Provide the (x, y) coordinate of the cell's center where the given text is located.  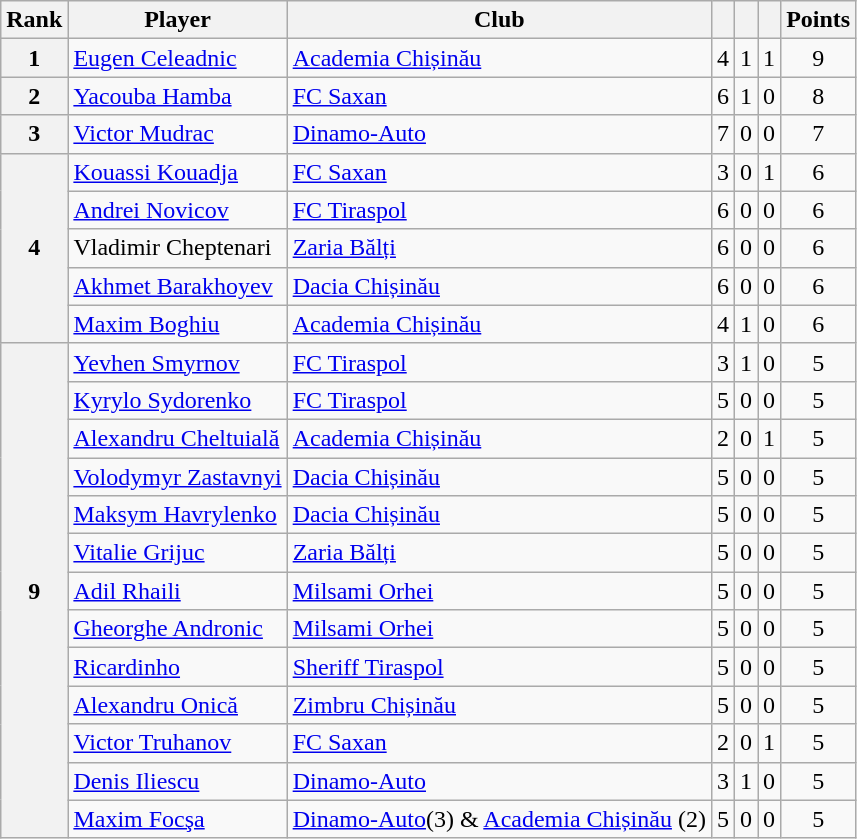
Denis Iliescu (178, 781)
Rank (34, 20)
Victor Mudrac (178, 134)
Points (818, 20)
Player (178, 20)
Yacouba Hamba (178, 96)
Zimbru Chișinău (499, 705)
Gheorghe Andronic (178, 629)
Victor Truhanov (178, 743)
Alexandru Onică (178, 705)
Club (499, 20)
Alexandru Cheltuială (178, 438)
Maxim Boghiu (178, 324)
Maxim Focşa (178, 819)
Vladimir Cheptenari (178, 248)
Maksym Havrylenko (178, 515)
Vitalie Grijuc (178, 553)
Sheriff Tiraspol (499, 667)
Yevhen Smyrnov (178, 362)
Eugen Celeadnic (178, 58)
Andrei Novicov (178, 210)
Kouassi Kouadja (178, 172)
Ricardinho (178, 667)
Adil Rhaili (178, 591)
Akhmet Barakhoyev (178, 286)
Dinamo-Auto(3) & Academia Chișinău (2) (499, 819)
Kyrylo Sydorenko (178, 400)
Volodymyr Zastavnyi (178, 477)
8 (818, 96)
